Scan for the cell matching the given text and deliver its (x, y) coordinate at center. 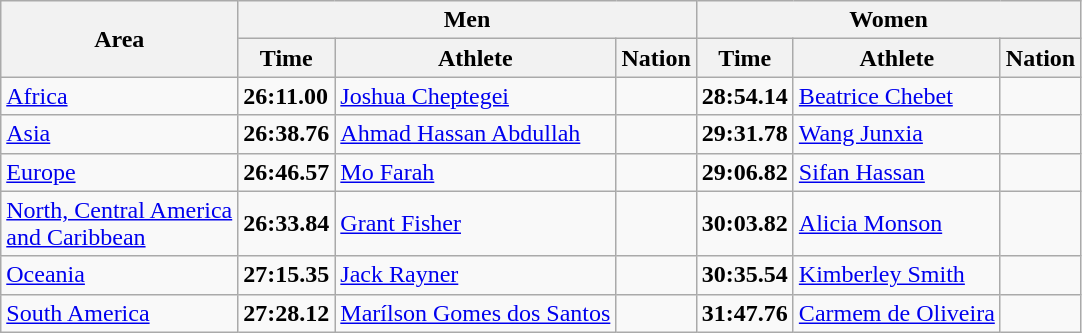
26:46.57 (286, 172)
26:11.00 (286, 96)
Ahmad Hassan Abdullah (476, 134)
30:35.54 (744, 275)
Asia (120, 134)
Mo Farah (476, 172)
Grant Fisher (476, 224)
26:33.84 (286, 224)
29:31.78 (744, 134)
28:54.14 (744, 96)
Men (468, 20)
Kimberley Smith (896, 275)
South America (120, 313)
Wang Junxia (896, 134)
30:03.82 (744, 224)
31:47.76 (744, 313)
Area (120, 39)
Sifan Hassan (896, 172)
27:28.12 (286, 313)
Europe (120, 172)
Carmem de Oliveira (896, 313)
Beatrice Chebet (896, 96)
26:38.76 (286, 134)
29:06.82 (744, 172)
Oceania (120, 275)
Women (888, 20)
Joshua Cheptegei (476, 96)
North, Central America and Caribbean (120, 224)
Africa (120, 96)
27:15.35 (286, 275)
Jack Rayner (476, 275)
Alicia Monson (896, 224)
Marílson Gomes dos Santos (476, 313)
